Provide the (X, Y) coordinate of the cell's center where the given text is located.  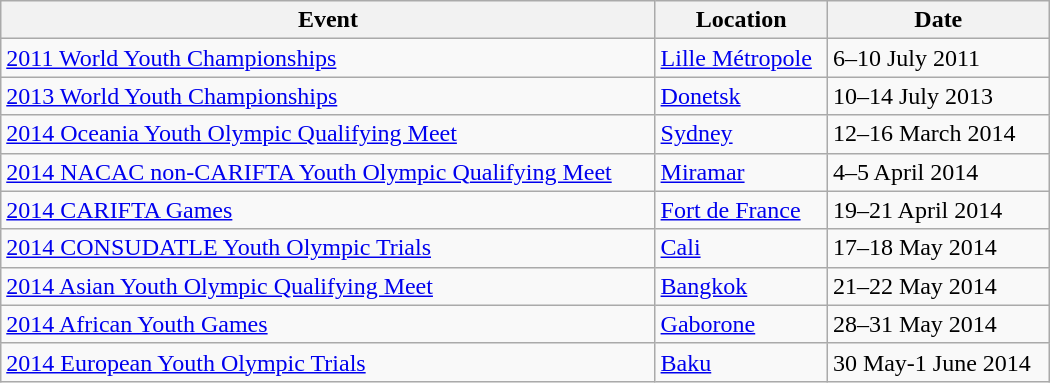
Fort de France (741, 210)
2013 World Youth Championships (328, 96)
2014 NACAC non-CARIFTA Youth Olympic Qualifying Meet (328, 172)
2014 Asian Youth Olympic Qualifying Meet (328, 286)
Date (938, 20)
Gaborone (741, 324)
21–22 May 2014 (938, 286)
Event (328, 20)
2014 European Youth Olympic Trials (328, 362)
12–16 March 2014 (938, 134)
2014 CARIFTA Games (328, 210)
2014 Oceania Youth Olympic Qualifying Meet (328, 134)
Sydney (741, 134)
Cali (741, 248)
17–18 May 2014 (938, 248)
Bangkok (741, 286)
10–14 July 2013 (938, 96)
4–5 April 2014 (938, 172)
Donetsk (741, 96)
19–21 April 2014 (938, 210)
2014 African Youth Games (328, 324)
30 May-1 June 2014 (938, 362)
2011 World Youth Championships (328, 58)
6–10 July 2011 (938, 58)
Miramar (741, 172)
Location (741, 20)
Lille Métropole (741, 58)
28–31 May 2014 (938, 324)
2014 CONSUDATLE Youth Olympic Trials (328, 248)
Baku (741, 362)
